Return the (x, y) coordinate for the center point of the cell that contains the specified text.  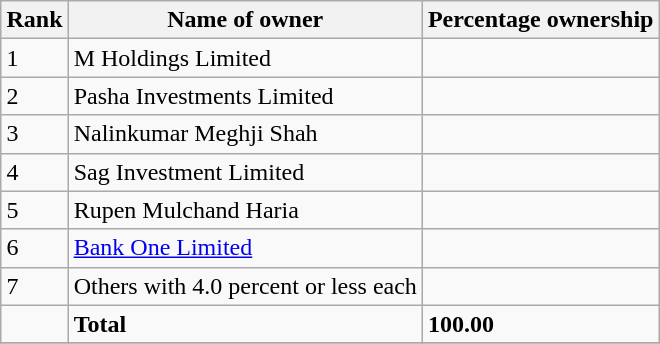
100.00 (540, 324)
3 (34, 134)
Rupen Mulchand Haria (245, 210)
Pasha Investments Limited (245, 96)
Sag Investment Limited (245, 172)
Nalinkumar Meghji Shah (245, 134)
M Holdings Limited (245, 58)
7 (34, 286)
2 (34, 96)
Total (245, 324)
Rank (34, 20)
4 (34, 172)
Bank One Limited (245, 248)
Percentage ownership (540, 20)
5 (34, 210)
6 (34, 248)
Others with 4.0 percent or less each (245, 286)
1 (34, 58)
Name of owner (245, 20)
